Return the (x, y) coordinate for the center point of the cell that contains the specified text.  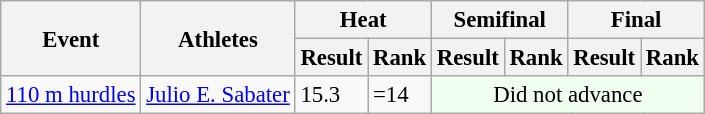
110 m hurdles (71, 95)
Event (71, 38)
Julio E. Sabater (218, 95)
Did not advance (568, 95)
Semifinal (499, 20)
15.3 (332, 95)
Athletes (218, 38)
=14 (400, 95)
Final (636, 20)
Heat (363, 20)
